Extract the (x, y) coordinate from the center of the cell holding the provided text.  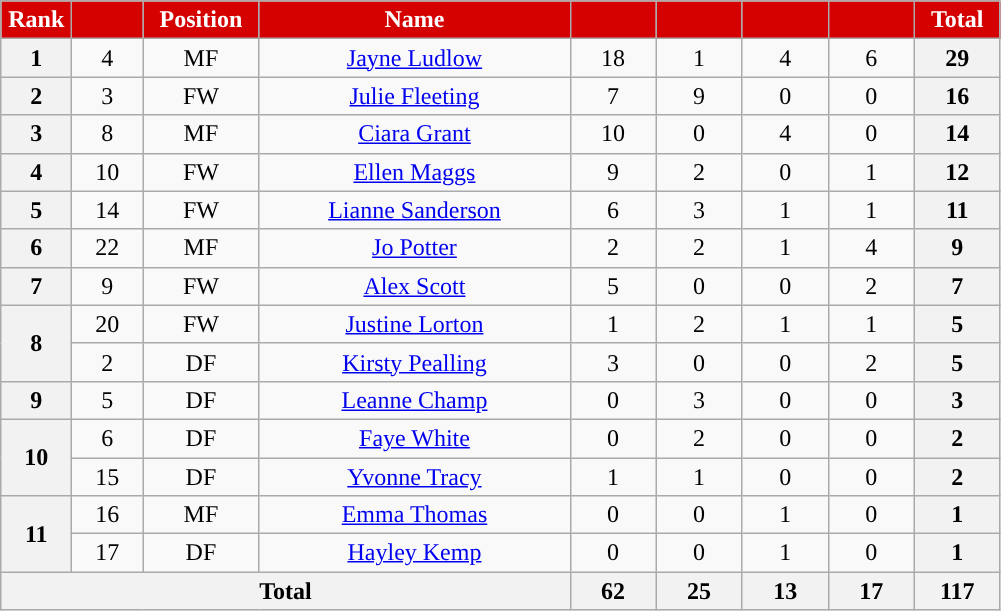
Name (414, 20)
Ellen Maggs (414, 172)
Hayley Kemp (414, 553)
62 (613, 591)
15 (108, 477)
117 (957, 591)
Justine Lorton (414, 324)
Julie Fleeting (414, 96)
Alex Scott (414, 286)
Position (201, 20)
12 (957, 172)
Rank (36, 20)
Faye White (414, 438)
Yvonne Tracy (414, 477)
13 (785, 591)
Kirsty Pealling (414, 362)
20 (108, 324)
Leanne Champ (414, 400)
29 (957, 58)
25 (699, 591)
Jayne Ludlow (414, 58)
Jo Potter (414, 248)
18 (613, 58)
22 (108, 248)
Lianne Sanderson (414, 210)
Emma Thomas (414, 515)
Ciara Grant (414, 134)
